Return the [X, Y] coordinate for the center point of the cell that contains the specified text.  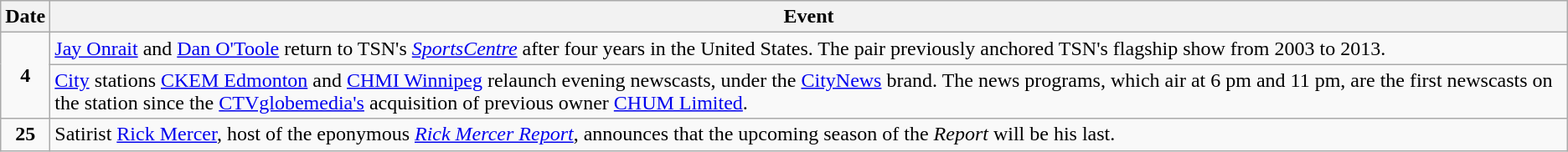
Date [25, 17]
25 [25, 134]
Event [809, 17]
Satirist Rick Mercer, host of the eponymous Rick Mercer Report, announces that the upcoming season of the Report will be his last. [809, 134]
4 [25, 75]
